Determine the [X, Y] coordinate at the center of the cell enclosing the given text.  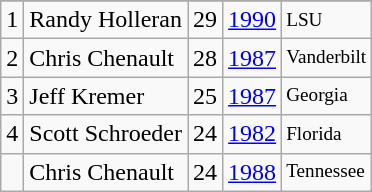
Florida [326, 134]
1982 [252, 134]
1988 [252, 172]
Jeff Kremer [106, 96]
LSU [326, 20]
4 [12, 134]
Tennessee [326, 172]
2 [12, 58]
1 [12, 20]
Georgia [326, 96]
28 [206, 58]
Randy Holleran [106, 20]
1990 [252, 20]
Vanderbilt [326, 58]
3 [12, 96]
29 [206, 20]
Scott Schroeder [106, 134]
25 [206, 96]
